Extract the [x, y] coordinate from the center of the cell holding the provided text.  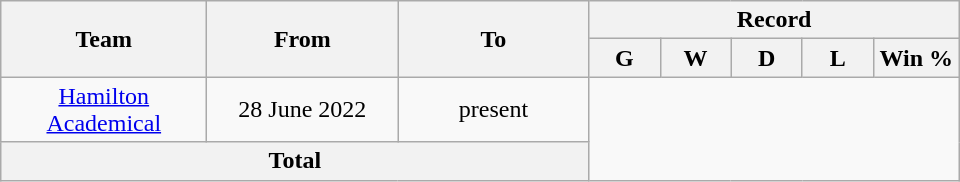
W [696, 58]
Team [104, 39]
L [838, 58]
Record [774, 20]
To [494, 39]
present [494, 110]
D [766, 58]
Win % [916, 58]
28 June 2022 [302, 110]
Total [295, 161]
G [624, 58]
Hamilton Academical [104, 110]
From [302, 39]
